Determine the (X, Y) coordinate at the center of the cell enclosing the given text.  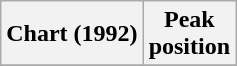
Chart (1992) (72, 34)
Peakposition (189, 34)
